Capture the cell that displays the provided text and extract its [X, Y] central coordinate. 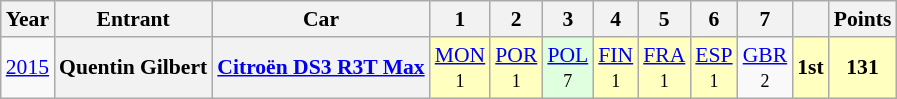
GBR2 [766, 68]
Points [863, 19]
131 [863, 68]
4 [616, 19]
ESP1 [714, 68]
2015 [28, 68]
Car [320, 19]
3 [568, 19]
MON1 [460, 68]
FIN1 [616, 68]
Year [28, 19]
1st [810, 68]
POR1 [516, 68]
6 [714, 19]
Quentin Gilbert [133, 68]
2 [516, 19]
7 [766, 19]
Entrant [133, 19]
POL7 [568, 68]
Citroën DS3 R3T Max [320, 68]
FRA1 [664, 68]
5 [664, 19]
1 [460, 19]
